Output the (X, Y) coordinate of the center of the cell containing the given text.  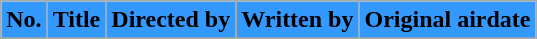
Directed by (171, 20)
Title (76, 20)
Original airdate (448, 20)
No. (24, 20)
Written by (298, 20)
